Pinpoint the cell where the given text exists, returning its (x, y) midpoint coordinate. 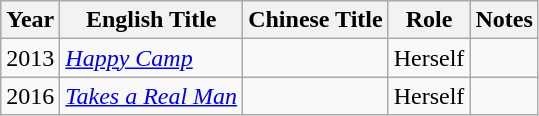
Year (30, 20)
2016 (30, 96)
2013 (30, 58)
English Title (152, 20)
Notes (504, 20)
Takes a Real Man (152, 96)
Role (429, 20)
Chinese Title (316, 20)
Happy Camp (152, 58)
